Capture the cell that displays the provided text and extract its (X, Y) central coordinate. 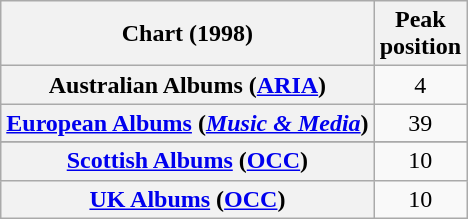
UK Albums (OCC) (188, 199)
Scottish Albums (OCC) (188, 161)
Chart (1998) (188, 34)
Peak position (420, 34)
4 (420, 85)
Australian Albums (ARIA) (188, 85)
39 (420, 123)
European Albums (Music & Media) (188, 123)
